Locate the cell with the specified text and output its [X, Y] center coordinate. 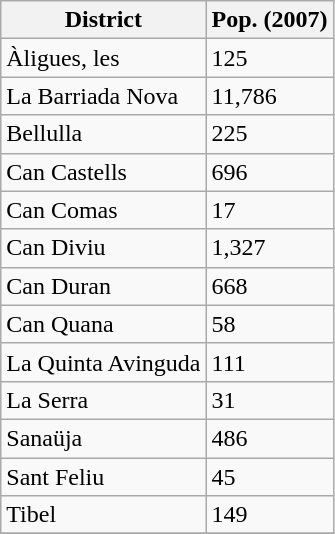
Àligues, les [104, 58]
45 [270, 477]
Pop. (2007) [270, 20]
125 [270, 58]
Can Quana [104, 324]
Sanaüja [104, 438]
Sant Feliu [104, 477]
Can Diviu [104, 248]
58 [270, 324]
Tibel [104, 515]
668 [270, 286]
111 [270, 362]
Can Comas [104, 210]
11,786 [270, 96]
696 [270, 172]
31 [270, 400]
149 [270, 515]
486 [270, 438]
Can Duran [104, 286]
Can Castells [104, 172]
Bellulla [104, 134]
225 [270, 134]
District [104, 20]
La Serra [104, 400]
17 [270, 210]
La Quinta Avinguda [104, 362]
1,327 [270, 248]
La Barriada Nova [104, 96]
